Determine the [x, y] coordinate at the center of the cell enclosing the given text.  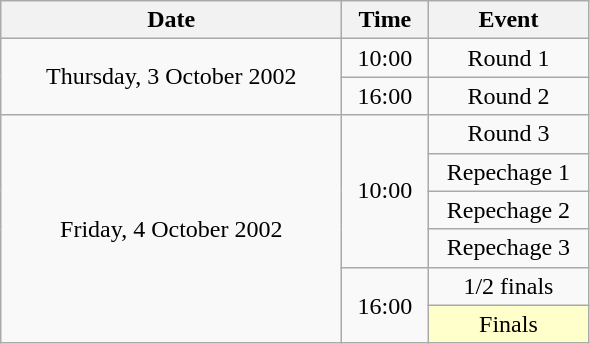
1/2 finals [508, 286]
Repechage 1 [508, 172]
Time [385, 20]
Round 3 [508, 134]
Repechage 3 [508, 248]
Thursday, 3 October 2002 [172, 77]
Friday, 4 October 2002 [172, 229]
Date [172, 20]
Round 2 [508, 96]
Repechage 2 [508, 210]
Finals [508, 324]
Event [508, 20]
Round 1 [508, 58]
